Extract the (x, y) coordinate from the center of the cell holding the provided text.  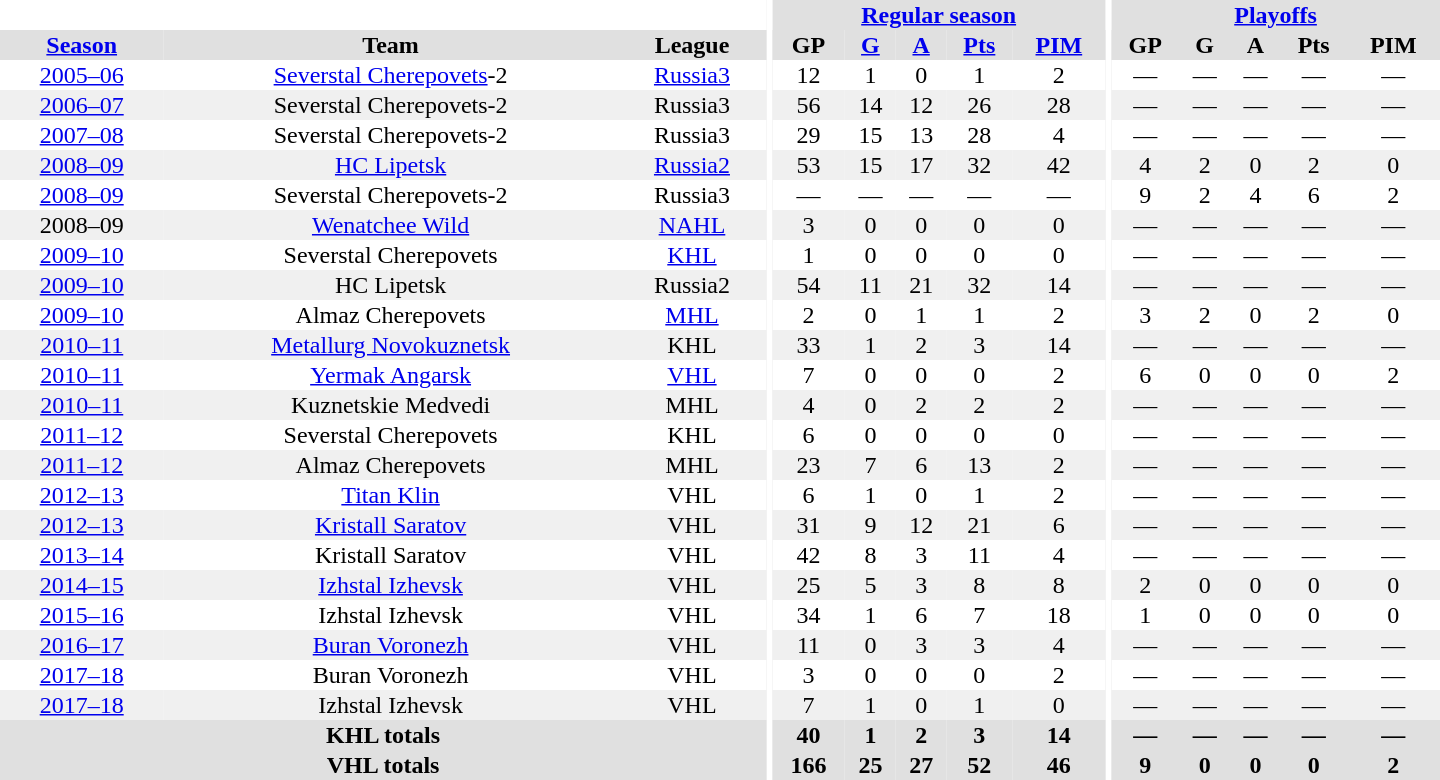
18 (1058, 615)
League (692, 45)
23 (808, 465)
Titan Klin (390, 495)
52 (979, 765)
Wenatchee Wild (390, 225)
VHL totals (383, 765)
Kuznetskie Medvedi (390, 405)
27 (922, 765)
Team (390, 45)
29 (808, 135)
40 (808, 735)
2014–15 (82, 585)
56 (808, 105)
46 (1058, 765)
17 (922, 165)
34 (808, 615)
2013–14 (82, 555)
31 (808, 525)
Regular season (939, 15)
Yermak Angarsk (390, 375)
33 (808, 345)
2005–06 (82, 75)
Playoffs (1276, 15)
2015–16 (82, 615)
2016–17 (82, 645)
53 (808, 165)
54 (808, 285)
KHL totals (383, 735)
2007–08 (82, 135)
Season (82, 45)
5 (870, 585)
26 (979, 105)
166 (808, 765)
Metallurg Novokuznetsk (390, 345)
NAHL (692, 225)
2006–07 (82, 105)
